Find where the given text appears and provide that cell's center as (x, y) coordinate. 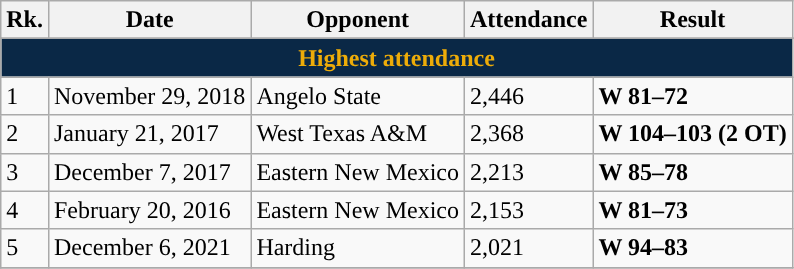
W 104–103 (2 OT) (692, 134)
December 7, 2017 (149, 172)
2,213 (529, 172)
Result (692, 20)
5 (25, 248)
Rk. (25, 20)
Angelo State (358, 96)
Attendance (529, 20)
2,021 (529, 248)
3 (25, 172)
W 81–73 (692, 210)
Harding (358, 248)
2,368 (529, 134)
Date (149, 20)
W 85–78 (692, 172)
December 6, 2021 (149, 248)
West Texas A&M (358, 134)
1 (25, 96)
February 20, 2016 (149, 210)
W 94–83 (692, 248)
January 21, 2017 (149, 134)
Highest attendance (396, 58)
2 (25, 134)
November 29, 2018 (149, 96)
2,153 (529, 210)
Opponent (358, 20)
4 (25, 210)
W 81–72 (692, 96)
2,446 (529, 96)
